From the cell containing the given text, extract its center point as (X, Y) coordinate. 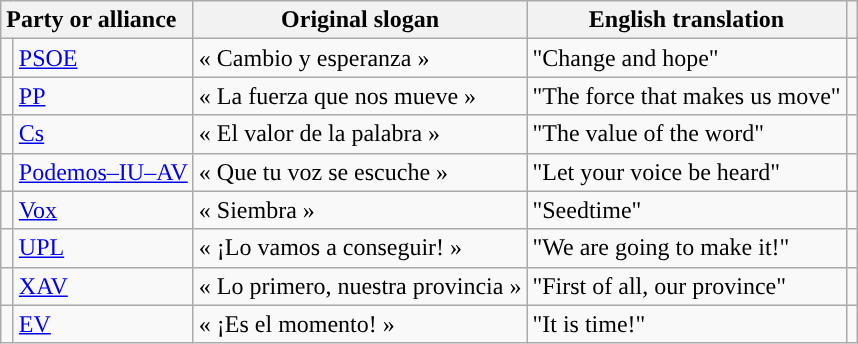
« Cambio y esperanza » (360, 58)
« Lo primero, nuestra provincia » (360, 286)
EV (103, 324)
PSOE (103, 58)
English translation (686, 20)
« El valor de la palabra » (360, 134)
Party or alliance (98, 20)
« La fuerza que nos mueve » (360, 96)
« Siembra » (360, 210)
« ¡Lo vamos a conseguir! » (360, 248)
Cs (103, 134)
Original slogan (360, 20)
"The force that makes us move" (686, 96)
Podemos–IU–AV (103, 172)
« Que tu voz se escuche » (360, 172)
"Seedtime" (686, 210)
XAV (103, 286)
"Change and hope" (686, 58)
« ¡Es el momento! » (360, 324)
"It is time!" (686, 324)
"We are going to make it!" (686, 248)
"Let your voice be heard" (686, 172)
"The value of the word" (686, 134)
PP (103, 96)
UPL (103, 248)
"First of all, our province" (686, 286)
Vox (103, 210)
